From the cell containing the given text, extract its center point as [x, y] coordinate. 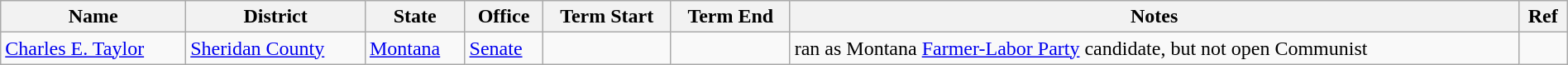
Ref [1543, 17]
District [276, 17]
Name [93, 17]
Notes [1154, 17]
Montana [415, 48]
Sheridan County [276, 48]
Senate [504, 48]
ran as Montana Farmer-Labor Party candidate, but not open Communist [1154, 48]
Office [504, 17]
Charles E. Taylor [93, 48]
Term End [730, 17]
Term Start [607, 17]
State [415, 17]
